Capture the cell that displays the provided text and extract its (x, y) central coordinate. 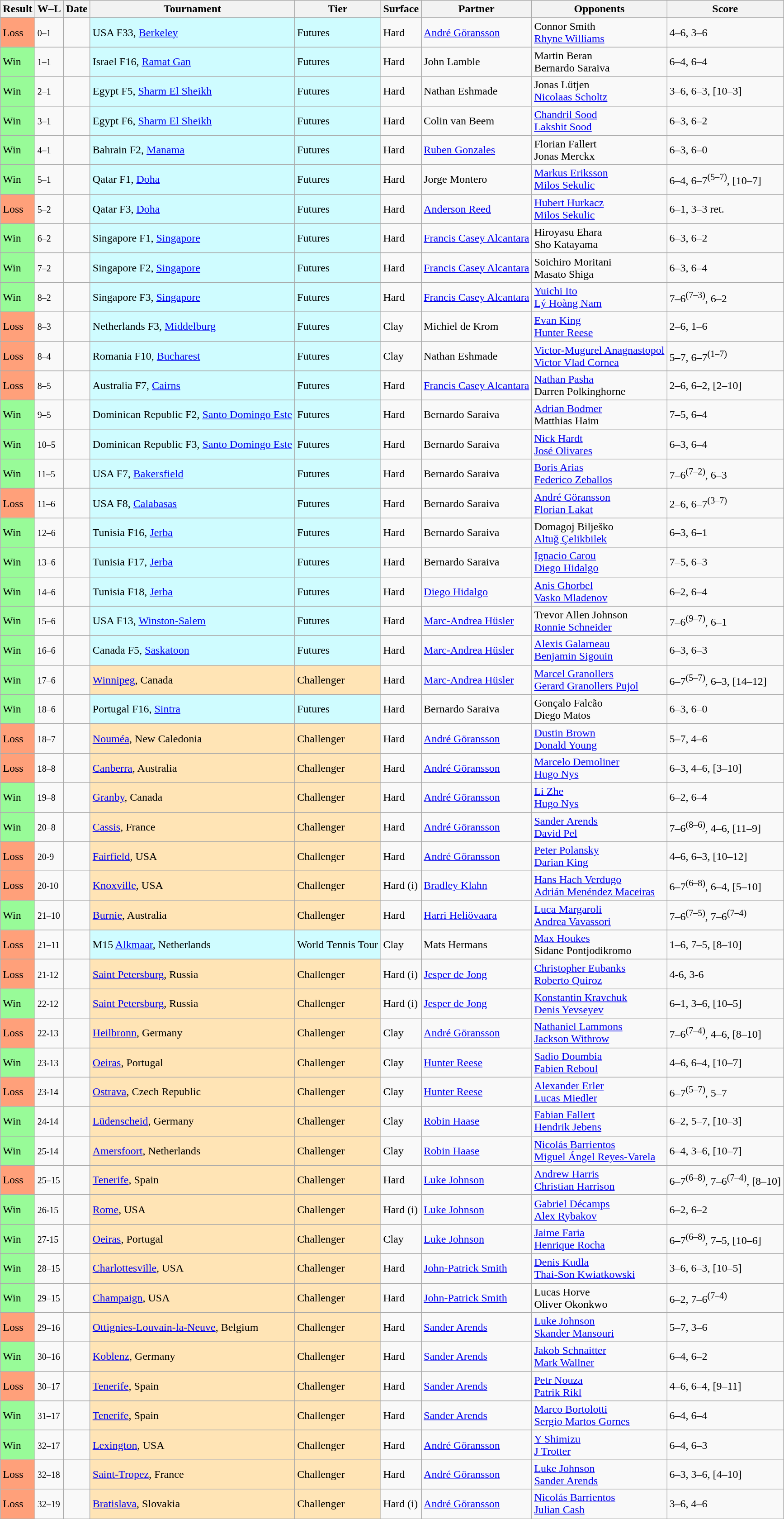
3–6, 6–3, [10–3] (725, 91)
Luke Johnson Sander Arends (600, 1475)
18–7 (49, 738)
Hubert Hurkacz Milos Sekulic (600, 209)
29–15 (49, 1297)
Jonas Lütjen Nicolaas Scholtz (600, 91)
6–4, 6–3 (725, 1445)
6–2 (49, 238)
22-12 (49, 1003)
Portugal F16, Sintra (192, 709)
6–7(6–8), 6–4, [5–10] (725, 886)
2–1 (49, 91)
6–7(6–8), 7–5, [10–6] (725, 1239)
Burnie, Australia (192, 916)
Singapore F1, Singapore (192, 238)
6–3, 6–3 (725, 650)
20-10 (49, 886)
6–3, 3–6, [4–10] (725, 1475)
6–7(6–8), 7–6(7–4), [8–10] (725, 1180)
Dustin Brown Donald Young (600, 738)
USA F7, Bakersfield (192, 474)
18–8 (49, 768)
Nick Hardt José Olivares (600, 444)
25-14 (49, 1151)
Domagoj Bilješko Altuğ Çelikbilek (600, 533)
Lüdenscheid, Germany (192, 1121)
29–16 (49, 1327)
3–6, 4–6 (725, 1504)
Gonçalo Falcão Diego Matos (600, 709)
5–7, 6–7(1–7) (725, 356)
7–2 (49, 268)
6–2, 5–7, [10–3] (725, 1121)
Opponents (600, 9)
Konstantin Kravchuk Denis Yevseyev (600, 1003)
Qatar F3, Doha (192, 209)
6–7(5–7), 5–7 (725, 1092)
Israel F16, Ramat Gan (192, 62)
Diego Hidalgo (477, 592)
Jakob Schnaitter Mark Wallner (600, 1357)
Gabriel Décamps Alex Rybakov (600, 1210)
Singapore F3, Singapore (192, 297)
Bahrain F2, Manama (192, 150)
25–15 (49, 1180)
Nicolás Barrientos Julian Cash (600, 1504)
Marcel Granollers Gerard Granollers Pujol (600, 679)
23-13 (49, 1062)
Martin Beran Bernardo Saraiva (600, 62)
23-14 (49, 1092)
6–2, 7–6(7–4) (725, 1297)
Cassis, France (192, 827)
Ottignies-Louvain-la-Neuve, Belgium (192, 1327)
30–17 (49, 1386)
Heilbronn, Germany (192, 1033)
Ostrava, Czech Republic (192, 1092)
Egypt F6, Sharm El Sheikh (192, 120)
7–6(7–2), 6–3 (725, 474)
Netherlands F3, Middelburg (192, 327)
3–1 (49, 120)
12–6 (49, 533)
4–6, 6–4, [9–11] (725, 1386)
Date (77, 9)
19–8 (49, 797)
2–6, 1–6 (725, 327)
Amersfoort, Netherlands (192, 1151)
3–6, 6–3, [10–5] (725, 1268)
Rome, USA (192, 1210)
Lucas Horve Oliver Okonkwo (600, 1297)
Nathan Pasha Darren Polkinghorne (600, 385)
32–19 (49, 1504)
31–17 (49, 1416)
7–5, 6–3 (725, 562)
0–1 (49, 33)
9–5 (49, 415)
USA F8, Calabasas (192, 503)
Saint-Tropez, France (192, 1475)
10–5 (49, 444)
Hans Hach Verdugo Adrián Menéndez Maceiras (600, 886)
1–1 (49, 62)
Anderson Reed (477, 209)
Dominican Republic F3, Santo Domingo Este (192, 444)
4–6, 6–4, [10–7] (725, 1062)
Bratislava, Slovakia (192, 1504)
Max Houkes Sidane Pontjodikromo (600, 945)
Luca Margaroli Andrea Vavassori (600, 916)
6–1, 3–6, [10–5] (725, 1003)
Singapore F2, Singapore (192, 268)
Tunisia F16, Jerba (192, 533)
USA F33, Berkeley (192, 33)
4–6, 6–3, [10–12] (725, 857)
Lexington, USA (192, 1445)
Marco Bortolotti Sergio Martos Gornes (600, 1416)
Result (18, 9)
20–8 (49, 827)
Florian Fallert Jonas Merckx (600, 150)
Qatar F1, Doha (192, 179)
Ignacio Carou Diego Hidalgo (600, 562)
Li Zhe Hugo Nys (600, 797)
8–4 (49, 356)
Winnipeg, Canada (192, 679)
13–6 (49, 562)
Y Shimizu J Trotter (600, 1445)
Harri Heliövaara (477, 916)
6–3, 4–6, [3–10] (725, 768)
Petr Nouza Patrik Rikl (600, 1386)
7–6(7–5), 7–6(7–4) (725, 916)
15–6 (49, 621)
21-12 (49, 974)
Yuichi Ito Lý Hoàng Nam (600, 297)
Trevor Allen Johnson Ronnie Schneider (600, 621)
Chandril Sood Lakshit Sood (600, 120)
Tournament (192, 9)
1–6, 7–5, [8–10] (725, 945)
Adrian Bodmer Matthias Haim (600, 415)
Michiel de Krom (477, 327)
22-13 (49, 1033)
6–4, 3–6, [10–7] (725, 1151)
Canberra, Australia (192, 768)
John Lamble (477, 62)
Alexander Erler Lucas Miedler (600, 1092)
2–6, 6–2, [2–10] (725, 385)
W–L (49, 9)
André Göransson Florian Lakat (600, 503)
21–10 (49, 916)
7–6(9–7), 6–1 (725, 621)
7–6(7–3), 6–2 (725, 297)
Anis Ghorbel Vasko Mladenov (600, 592)
5–7, 4–6 (725, 738)
Score (725, 9)
Connor Smith Rhyne Williams (600, 33)
Ruben Gonzales (477, 150)
32–18 (49, 1475)
Mats Hermans (477, 945)
Knoxville, USA (192, 886)
Tunisia F18, Jerba (192, 592)
6–2, 6–2 (725, 1210)
Fabian Fallert Hendrik Jebens (600, 1121)
Nouméa, New Caledonia (192, 738)
Christopher Eubanks Roberto Quiroz (600, 974)
4-6, 3-6 (725, 974)
Nathaniel Lammons Jackson Withrow (600, 1033)
Dominican Republic F2, Santo Domingo Este (192, 415)
2–6, 6–7(3–7) (725, 503)
Tunisia F17, Jerba (192, 562)
Evan King Hunter Reese (600, 327)
Canada F5, Saskatoon (192, 650)
USA F13, Winston-Salem (192, 621)
Luke Johnson Skander Mansouri (600, 1327)
Hiroyasu Ehara Sho Katayama (600, 238)
Denis Kudla Thai-Son Kwiatkowski (600, 1268)
8–5 (49, 385)
6–7(5–7), 6–3, [14–12] (725, 679)
21–11 (49, 945)
M15 Alkmaar, Netherlands (192, 945)
Alexis Galarneau Benjamin Sigouin (600, 650)
16–6 (49, 650)
8–2 (49, 297)
Romania F10, Bucharest (192, 356)
7–5, 6–4 (725, 415)
6–1, 3–3 ret. (725, 209)
Sander Arends David Pel (600, 827)
11–6 (49, 503)
Jaime Faria Henrique Rocha (600, 1239)
30–16 (49, 1357)
Markus Eriksson Milos Sekulic (600, 179)
Champaign, USA (192, 1297)
11–5 (49, 474)
4–1 (49, 150)
6–4, 6–7(5–7), [10–7] (725, 179)
Egypt F5, Sharm El Sheikh (192, 91)
Peter Polansky Darian King (600, 857)
Granby, Canada (192, 797)
Partner (477, 9)
6–3, 6–1 (725, 533)
Jorge Montero (477, 179)
5–7, 3–6 (725, 1327)
World Tennis Tour (338, 945)
5–1 (49, 179)
7–6(8–6), 4–6, [11–9] (725, 827)
Boris Arias Federico Zeballos (600, 474)
6–4, 6–2 (725, 1357)
28–15 (49, 1268)
7–6(7–4), 4–6, [8–10] (725, 1033)
20-9 (49, 857)
Fairfield, USA (192, 857)
4–6, 3–6 (725, 33)
14–6 (49, 592)
Charlottesville, USA (192, 1268)
Andrew Harris Christian Harrison (600, 1180)
Tier (338, 9)
17–6 (49, 679)
8–3 (49, 327)
Nicolás Barrientos Miguel Ángel Reyes-Varela (600, 1151)
Colin van Beem (477, 120)
26-15 (49, 1210)
32–17 (49, 1445)
Koblenz, Germany (192, 1357)
18–6 (49, 709)
Sadio Doumbia Fabien Reboul (600, 1062)
Australia F7, Cairns (192, 385)
24-14 (49, 1121)
Marcelo Demoliner Hugo Nys (600, 768)
27-15 (49, 1239)
Soichiro Moritani Masato Shiga (600, 268)
5–2 (49, 209)
Victor-Mugurel Anagnastopol Victor Vlad Cornea (600, 356)
Bradley Klahn (477, 886)
Surface (401, 9)
